For the text-containing cell, return its midpoint in [x, y] coordinate format. 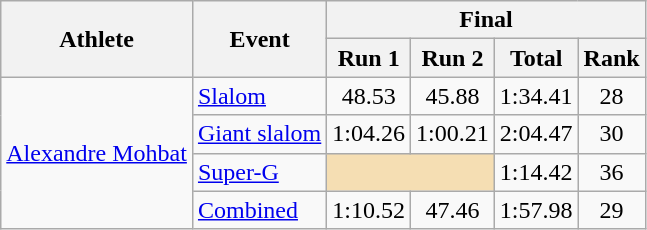
29 [612, 210]
Event [259, 39]
Run 1 [369, 58]
28 [612, 96]
1:34.41 [536, 96]
Athlete [97, 39]
Giant slalom [259, 134]
48.53 [369, 96]
Alexandre Mohbat [97, 153]
2:04.47 [536, 134]
36 [612, 172]
1:14.42 [536, 172]
30 [612, 134]
45.88 [453, 96]
Final [486, 20]
Total [536, 58]
1:04.26 [369, 134]
47.46 [453, 210]
Run 2 [453, 58]
1:57.98 [536, 210]
Rank [612, 58]
Slalom [259, 96]
1:10.52 [369, 210]
Combined [259, 210]
1:00.21 [453, 134]
Super-G [259, 172]
